Scan for the cell matching the given text and deliver its (x, y) coordinate at center. 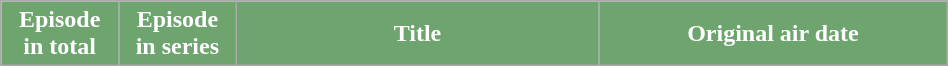
Episodein series (177, 34)
Original air date (774, 34)
Title (417, 34)
Episodein total (60, 34)
